For the text-containing cell, return its midpoint in [X, Y] coordinate format. 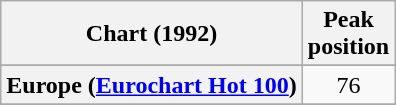
Peakposition [348, 34]
Chart (1992) [152, 34]
Europe (Eurochart Hot 100) [152, 85]
76 [348, 85]
